Locate the cell with the specified text and output its [X, Y] center coordinate. 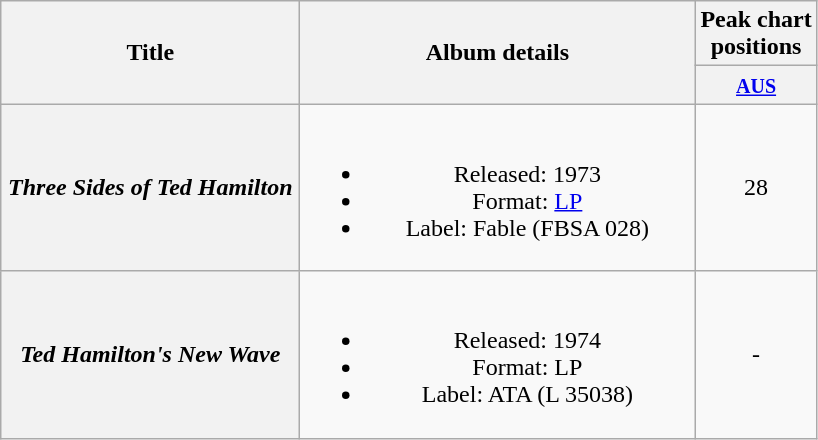
Three Sides of Ted Hamilton [150, 188]
- [756, 354]
Ted Hamilton's New Wave [150, 354]
Peak chartpositions [756, 34]
AUS [756, 85]
Title [150, 52]
Released: 1974Format: LPLabel: ATA (L 35038) [498, 354]
Released: 1973Format: LPLabel: Fable (FBSA 028) [498, 188]
Album details [498, 52]
28 [756, 188]
